Return the (X, Y) coordinate for the center point of the cell that contains the specified text.  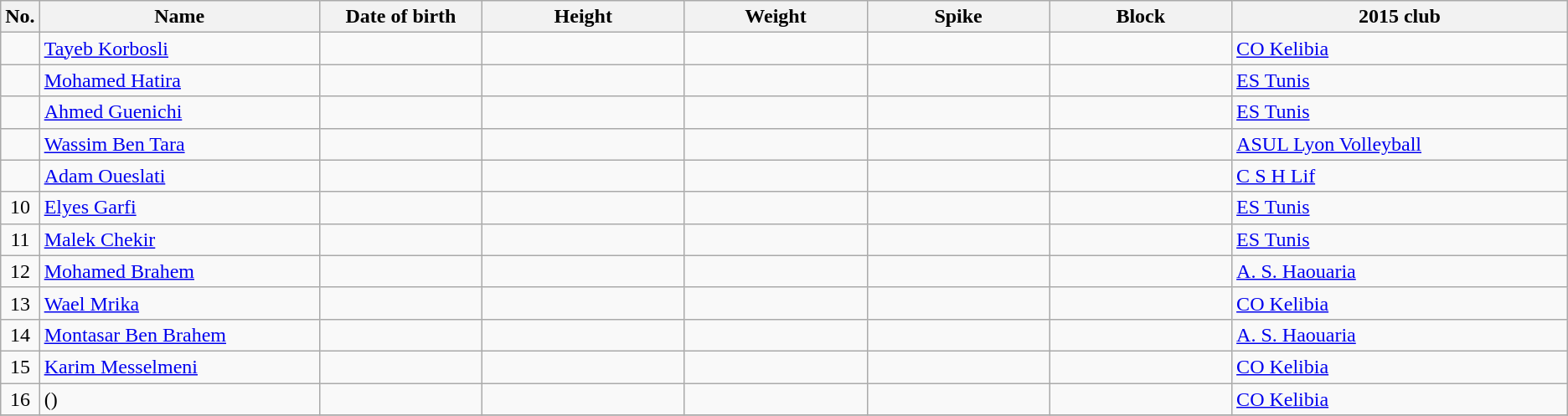
C S H Lif (1400, 176)
12 (20, 271)
Weight (776, 17)
14 (20, 335)
2015 club (1400, 17)
Elyes Garfi (179, 208)
Mohamed Brahem (179, 271)
Montasar Ben Brahem (179, 335)
Height (583, 17)
Name (179, 17)
15 (20, 367)
Malek Chekir (179, 239)
11 (20, 239)
Adam Oueslati (179, 176)
Tayeb Korbosli (179, 49)
Block (1141, 17)
10 (20, 208)
Mohamed Hatira (179, 80)
ASUL Lyon Volleyball (1400, 144)
() (179, 399)
Ahmed Guenichi (179, 112)
Wassim Ben Tara (179, 144)
13 (20, 303)
16 (20, 399)
No. (20, 17)
Date of birth (400, 17)
Wael Mrika (179, 303)
Spike (958, 17)
Karim Messelmeni (179, 367)
